Locate the cell with the specified text and output its (X, Y) center coordinate. 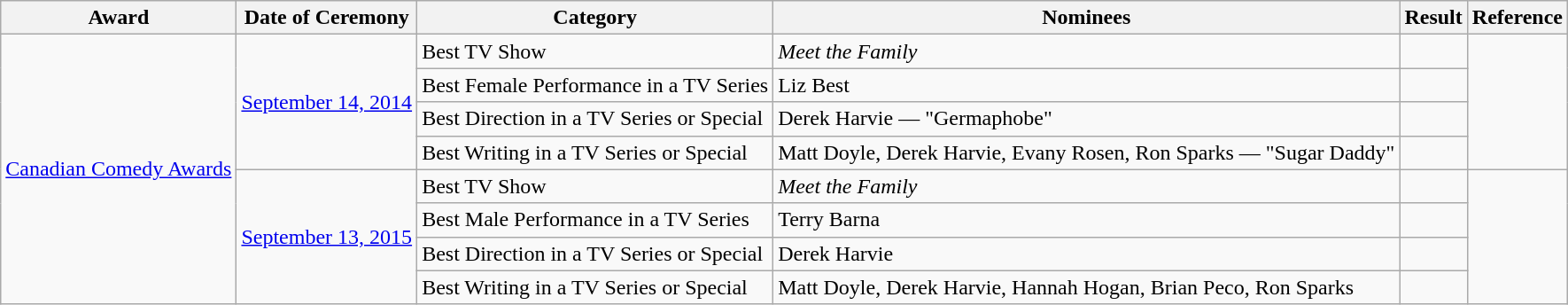
Nominees (1086, 18)
Liz Best (1086, 85)
Best Female Performance in a TV Series (595, 85)
Derek Harvie — "Germaphobe" (1086, 119)
Derek Harvie (1086, 254)
Matt Doyle, Derek Harvie, Evany Rosen, Ron Sparks — "Sugar Daddy" (1086, 152)
Matt Doyle, Derek Harvie, Hannah Hogan, Brian Peco, Ron Sparks (1086, 287)
Best Male Performance in a TV Series (595, 220)
September 14, 2014 (327, 102)
September 13, 2015 (327, 237)
Terry Barna (1086, 220)
Award (119, 18)
Date of Ceremony (327, 18)
Reference (1517, 18)
Canadian Comedy Awards (119, 169)
Category (595, 18)
Result (1433, 18)
